Pinpoint the cell where the given text exists, returning its (x, y) midpoint coordinate. 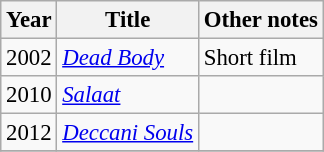
Other notes (260, 20)
Short film (260, 58)
Salaat (128, 95)
Year (29, 20)
Deccani Souls (128, 133)
Dead Body (128, 58)
2010 (29, 95)
Title (128, 20)
2012 (29, 133)
2002 (29, 58)
